Output the (x, y) coordinate of the center of the cell containing the given text.  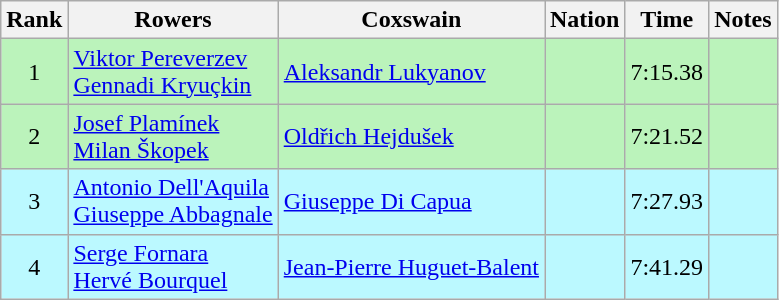
3 (34, 202)
Rank (34, 20)
4 (34, 266)
Nation (584, 20)
Jean-Pierre Huguet-Balent (411, 266)
2 (34, 136)
Rowers (173, 20)
Serge FornaraHervé Bourquel (173, 266)
Time (667, 20)
Oldřich Hejdušek (411, 136)
Coxswain (411, 20)
Notes (743, 20)
7:41.29 (667, 266)
Aleksandr Lukyanov (411, 72)
Giuseppe Di Capua (411, 202)
7:27.93 (667, 202)
1 (34, 72)
Antonio Dell'Aquila Giuseppe Abbagnale (173, 202)
7:21.52 (667, 136)
Viktor Pereverzev Gennadi Kryuçkin (173, 72)
7:15.38 (667, 72)
Josef PlamínekMilan Škopek (173, 136)
